Return the [X, Y] coordinate for the center point of the cell that contains the specified text.  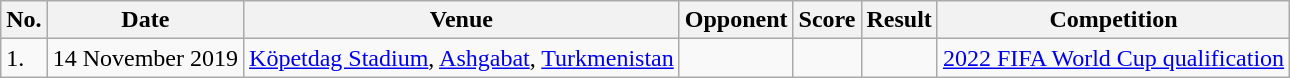
Köpetdag Stadium, Ashgabat, Turkmenistan [462, 58]
Result [899, 20]
No. [24, 20]
1. [24, 58]
Opponent [736, 20]
2022 FIFA World Cup qualification [1113, 58]
Score [827, 20]
Competition [1113, 20]
Venue [462, 20]
14 November 2019 [145, 58]
Date [145, 20]
